Identify which cell holds the provided text, then report its [x, y] central coordinate. 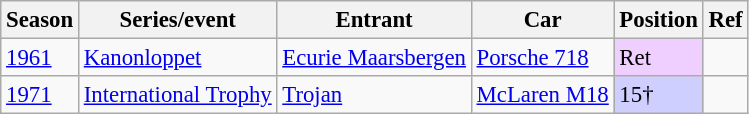
Season [40, 20]
Ref [726, 20]
Ret [658, 58]
1961 [40, 58]
Car [542, 20]
Kanonloppet [178, 58]
Position [658, 20]
1971 [40, 95]
International Trophy [178, 95]
Series/event [178, 20]
15† [658, 95]
Trojan [374, 95]
Entrant [374, 20]
McLaren M18 [542, 95]
Ecurie Maarsbergen [374, 58]
Porsche 718 [542, 58]
